Detect which cell encompasses the target text, then output its [x, y] center coordinate. 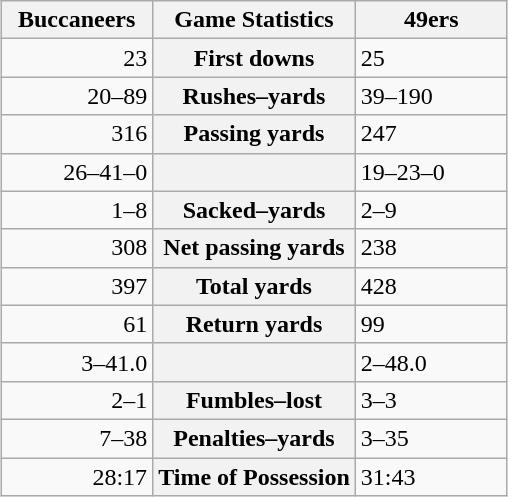
Buccaneers [77, 20]
Time of Possession [254, 477]
Game Statistics [254, 20]
Rushes–yards [254, 96]
247 [431, 134]
3–3 [431, 400]
31:43 [431, 477]
99 [431, 324]
19–23–0 [431, 172]
2–9 [431, 210]
26–41–0 [77, 172]
397 [77, 286]
61 [77, 324]
1–8 [77, 210]
Total yards [254, 286]
3–41.0 [77, 362]
3–35 [431, 438]
7–38 [77, 438]
Passing yards [254, 134]
Fumbles–lost [254, 400]
Return yards [254, 324]
28:17 [77, 477]
238 [431, 248]
23 [77, 58]
316 [77, 134]
Net passing yards [254, 248]
Sacked–yards [254, 210]
20–89 [77, 96]
308 [77, 248]
First downs [254, 58]
25 [431, 58]
49ers [431, 20]
428 [431, 286]
2–1 [77, 400]
Penalties–yards [254, 438]
2–48.0 [431, 362]
39–190 [431, 96]
